Detect which cell encompasses the target text, then output its [X, Y] center coordinate. 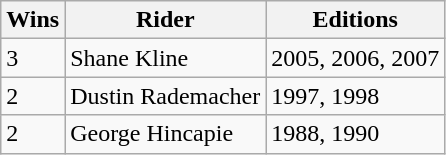
Shane Kline [166, 58]
2005, 2006, 2007 [356, 58]
Editions [356, 20]
1988, 1990 [356, 134]
Dustin Rademacher [166, 96]
Wins [33, 20]
1997, 1998 [356, 96]
Rider [166, 20]
3 [33, 58]
George Hincapie [166, 134]
